Identify which cell holds the provided text, then report its (x, y) central coordinate. 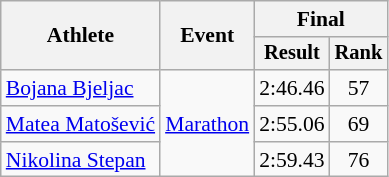
2:46.46 (292, 88)
Final (320, 19)
Rank (359, 54)
Result (292, 54)
69 (359, 124)
Marathon (207, 124)
Bojana Bjeljac (80, 88)
57 (359, 88)
Matea Matošević (80, 124)
Event (207, 36)
Athlete (80, 36)
2:55.06 (292, 124)
